Detect which cell encompasses the target text, then output its (X, Y) center coordinate. 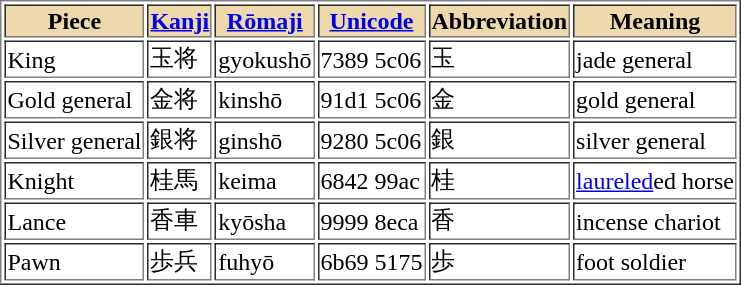
7389 5c06 (371, 59)
gyokushō (264, 59)
incense chariot (655, 221)
kinshō (264, 100)
香 (499, 221)
Unicode (371, 20)
foot soldier (655, 262)
kyōsha (264, 221)
jade general (655, 59)
玉将 (180, 59)
Piece (74, 20)
歩兵 (180, 262)
gold general (655, 100)
歩 (499, 262)
Meaning (655, 20)
keima (264, 181)
玉 (499, 59)
金将 (180, 100)
ginshō (264, 141)
桂馬 (180, 181)
銀将 (180, 141)
金 (499, 100)
Kanji (180, 20)
9999 8eca (371, 221)
Abbreviation (499, 20)
Rōmaji (264, 20)
桂 (499, 181)
Gold general (74, 100)
6b69 5175 (371, 262)
King (74, 59)
91d1 5c06 (371, 100)
Knight (74, 181)
fuhyō (264, 262)
Lance (74, 221)
香車 (180, 221)
Pawn (74, 262)
laureleded horse (655, 181)
silver general (655, 141)
6842 99ac (371, 181)
銀 (499, 141)
Silver general (74, 141)
9280 5c06 (371, 141)
